From the cell containing the given text, extract its center point as (x, y) coordinate. 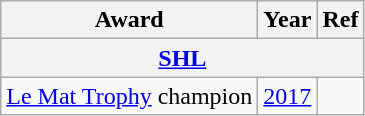
2017 (288, 96)
Award (130, 20)
Le Mat Trophy champion (130, 96)
SHL (182, 58)
Ref (340, 20)
Year (288, 20)
